Locate the cell with the specified text and output its [x, y] center coordinate. 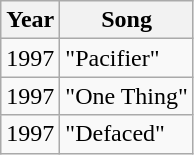
Song [127, 20]
"Pacifier" [127, 58]
"Defaced" [127, 134]
Year [30, 20]
"One Thing" [127, 96]
